Find where the given text appears and provide that cell's center as [x, y] coordinate. 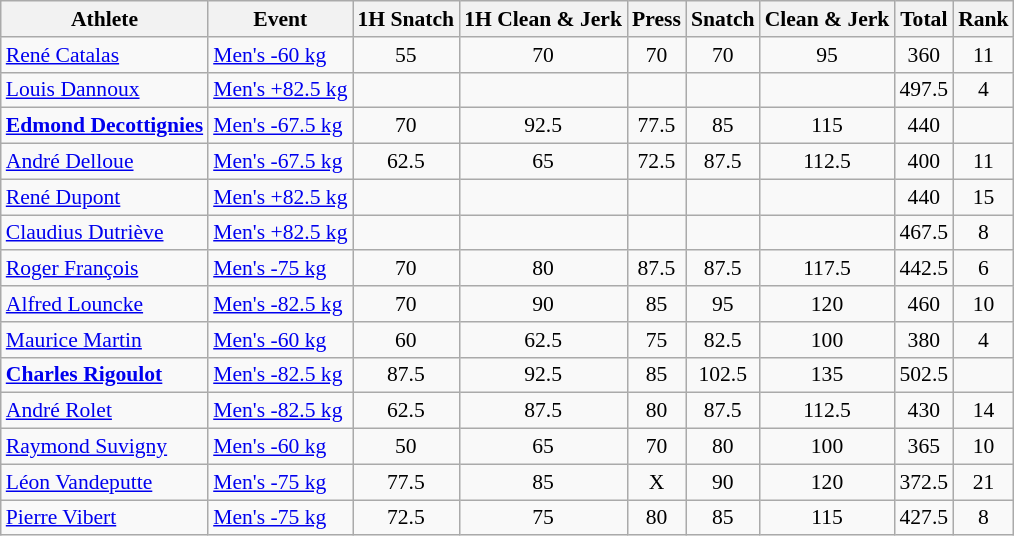
René Catalas [104, 55]
Athlete [104, 19]
Rank [984, 19]
Charles Rigoulot [104, 375]
60 [406, 340]
Roger François [104, 269]
430 [924, 411]
50 [406, 447]
Total [924, 19]
1H Clean & Jerk [543, 19]
Raymond Suvigny [104, 447]
Alfred Louncke [104, 304]
21 [984, 482]
400 [924, 162]
Louis Dannoux [104, 90]
André Delloue [104, 162]
1H Snatch [406, 19]
X [656, 482]
6 [984, 269]
460 [924, 304]
82.5 [723, 340]
Edmond Decottignies [104, 126]
497.5 [924, 90]
Claudius Dutriève [104, 233]
117.5 [828, 269]
467.5 [924, 233]
14 [984, 411]
427.5 [924, 518]
André Rolet [104, 411]
Event [280, 19]
442.5 [924, 269]
15 [984, 197]
Léon Vandeputte [104, 482]
Pierre Vibert [104, 518]
55 [406, 55]
365 [924, 447]
380 [924, 340]
102.5 [723, 375]
René Dupont [104, 197]
502.5 [924, 375]
Press [656, 19]
Clean & Jerk [828, 19]
Maurice Martin [104, 340]
135 [828, 375]
372.5 [924, 482]
Snatch [723, 19]
360 [924, 55]
